From the cell containing the given text, extract its center point as [X, Y] coordinate. 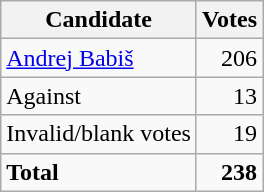
238 [229, 172]
Votes [229, 20]
Against [99, 96]
Candidate [99, 20]
19 [229, 134]
Total [99, 172]
13 [229, 96]
Invalid/blank votes [99, 134]
206 [229, 58]
Andrej Babiš [99, 58]
